Provide the (x, y) coordinate of the cell's center where the given text is located.  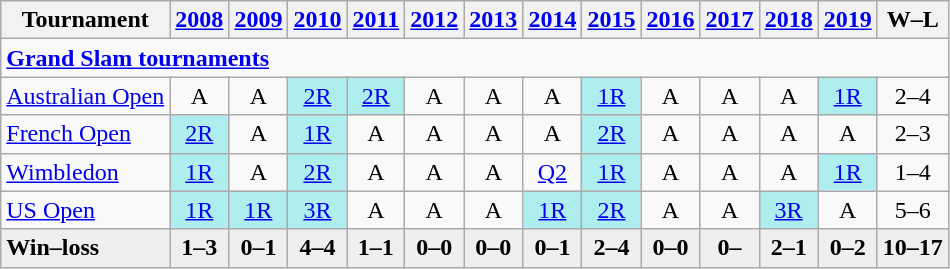
2–1 (788, 248)
2016 (670, 20)
2014 (552, 20)
10–17 (912, 248)
2018 (788, 20)
0–2 (848, 248)
2015 (612, 20)
2011 (376, 20)
2019 (848, 20)
Grand Slam tournaments (475, 58)
2010 (318, 20)
Q2 (552, 172)
US Open (86, 210)
2017 (730, 20)
4–4 (318, 248)
2008 (200, 20)
2009 (258, 20)
Tournament (86, 20)
1–4 (912, 172)
Wimbledon (86, 172)
Australian Open (86, 96)
1–3 (200, 248)
Win–loss (86, 248)
French Open (86, 134)
0– (730, 248)
5–6 (912, 210)
W–L (912, 20)
2–3 (912, 134)
1–1 (376, 248)
2013 (494, 20)
2012 (434, 20)
